Detect which cell encompasses the target text, then output its [x, y] center coordinate. 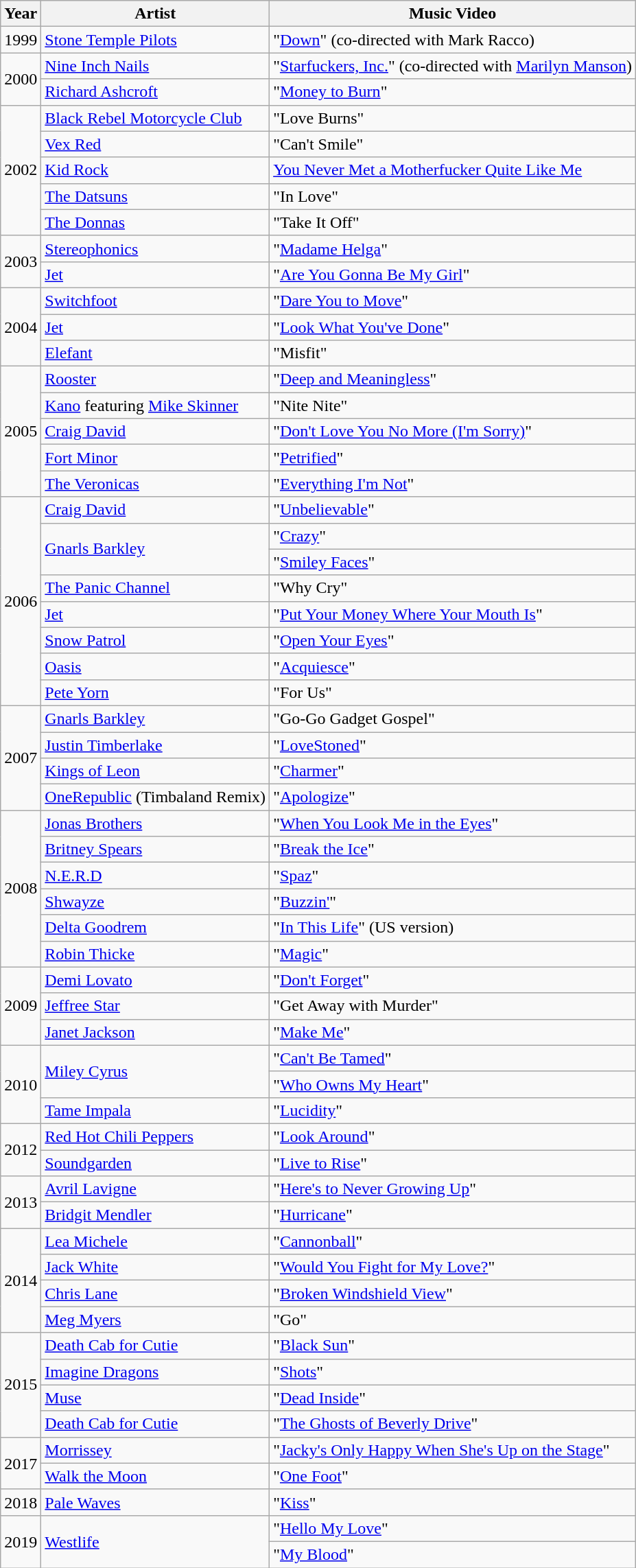
Janet Jackson [155, 1032]
Justin Timberlake [155, 745]
Britney Spears [155, 850]
"Why Cry" [453, 588]
"The Ghosts of Beverly Drive" [453, 1424]
"LoveStoned" [453, 745]
2004 [21, 327]
2018 [21, 1502]
Shwayze [155, 902]
"Dead Inside" [453, 1398]
2017 [21, 1463]
The Panic Channel [155, 588]
Kid Rock [155, 170]
"Jacky's Only Happy When She's Up on the Stage" [453, 1450]
You Never Met a Motherfucker Quite Like Me [453, 170]
2007 [21, 758]
"Madame Helga" [453, 248]
"Smiley Faces" [453, 562]
2015 [21, 1385]
Nine Inch Nails [155, 66]
Walk the Moon [155, 1476]
Red Hot Chili Peppers [155, 1136]
"Take It Off" [453, 222]
2009 [21, 1006]
"Love Burns" [453, 118]
2006 [21, 601]
"When You Look Me in the Eyes" [453, 823]
2002 [21, 170]
Lea Michele [155, 1241]
Snow Patrol [155, 640]
"Buzzin'" [453, 902]
Year [21, 14]
"My Blood" [453, 1554]
"In Love" [453, 196]
2013 [21, 1202]
"Cannonball" [453, 1241]
"Don't Forget" [453, 980]
"Can't Smile" [453, 144]
Richard Ashcroft [155, 92]
"Charmer" [453, 771]
Avril Lavigne [155, 1189]
"Would You Fight for My Love?" [453, 1267]
Muse [155, 1398]
Artist [155, 14]
"Dare You to Move" [453, 301]
"Go" [453, 1320]
"Money to Burn" [453, 92]
Chris Lane [155, 1294]
2000 [21, 79]
Rooster [155, 379]
OneRepublic (Timbaland Remix) [155, 797]
Bridgit Mendler [155, 1215]
Vex Red [155, 144]
"Kiss" [453, 1502]
"Magic" [453, 954]
"Everything I'm Not" [453, 484]
"Petrified" [453, 458]
"Spaz" [453, 876]
"Are You Gonna Be My Girl" [453, 274]
Elefant [155, 353]
Kano featuring Mike Skinner [155, 406]
Robin Thicke [155, 954]
Kings of Leon [155, 771]
Oasis [155, 666]
2005 [21, 432]
"Can't Be Tamed" [453, 1058]
"Look Around" [453, 1136]
"In This Life" (US version) [453, 928]
"Hello My Love" [453, 1528]
Fort Minor [155, 458]
"Go-Go Gadget Gospel" [453, 718]
"Lucidity" [453, 1110]
Morrissey [155, 1450]
"Deep and Meaningless" [453, 379]
Pete Yorn [155, 692]
The Donnas [155, 222]
"Crazy" [453, 536]
Miley Cyrus [155, 1071]
Soundgarden [155, 1163]
Jeffree Star [155, 1006]
"Black Sun" [453, 1346]
2010 [21, 1084]
2003 [21, 261]
"Get Away with Murder" [453, 1006]
2014 [21, 1280]
"One Foot" [453, 1476]
Meg Myers [155, 1320]
Tame Impala [155, 1110]
"Put Your Money Where Your Mouth Is" [453, 614]
Switchfoot [155, 301]
"Starfuckers, Inc." (co-directed with Marilyn Manson) [453, 66]
"Hurricane" [453, 1215]
"Misfit" [453, 353]
The Datsuns [155, 196]
Imagine Dragons [155, 1372]
"Open Your Eyes" [453, 640]
Black Rebel Motorcycle Club [155, 118]
"Break the Ice" [453, 850]
Pale Waves [155, 1502]
"Unbelievable" [453, 510]
2012 [21, 1149]
Music Video [453, 14]
"For Us" [453, 692]
Delta Goodrem [155, 928]
Jack White [155, 1267]
"Here's to Never Growing Up" [453, 1189]
"Make Me" [453, 1032]
"Live to Rise" [453, 1163]
"Nite Nite" [453, 406]
"Look What You've Done" [453, 327]
2019 [21, 1541]
Jonas Brothers [155, 823]
"Apologize" [453, 797]
Westlife [155, 1541]
The Veronicas [155, 484]
N.E.R.D [155, 876]
Stereophonics [155, 248]
1999 [21, 40]
"Acquiesce" [453, 666]
"Don't Love You No More (I'm Sorry)" [453, 432]
"Broken Windshield View" [453, 1294]
"Who Owns My Heart" [453, 1084]
Stone Temple Pilots [155, 40]
Demi Lovato [155, 980]
"Down" (co-directed with Mark Racco) [453, 40]
"Shots" [453, 1372]
2008 [21, 889]
